From the cell containing the given text, extract its center point as [x, y] coordinate. 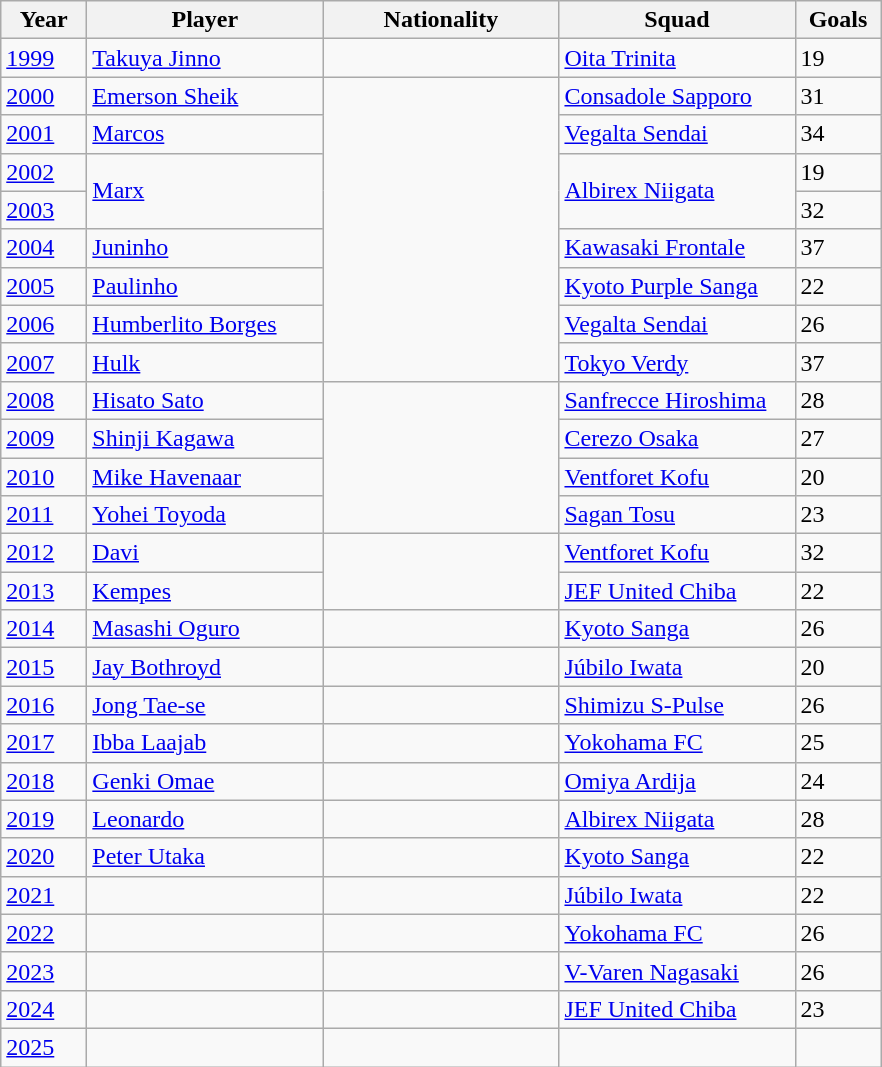
Nationality [441, 20]
Juninho [205, 248]
2023 [44, 971]
2010 [44, 477]
31 [838, 96]
27 [838, 438]
Mike Havenaar [205, 477]
Leonardo [205, 819]
2017 [44, 743]
Humberlito Borges [205, 324]
Masashi Oguro [205, 629]
2002 [44, 172]
Jong Tae-se [205, 705]
Paulinho [205, 286]
2008 [44, 400]
2016 [44, 705]
2009 [44, 438]
2022 [44, 933]
2012 [44, 553]
Takuya Jinno [205, 58]
2007 [44, 362]
1999 [44, 58]
Shinji Kagawa [205, 438]
2001 [44, 134]
Player [205, 20]
2014 [44, 629]
Marcos [205, 134]
Ibba Laajab [205, 743]
2003 [44, 210]
2006 [44, 324]
Yohei Toyoda [205, 515]
Consadole Sapporo [677, 96]
Davi [205, 553]
Sanfrecce Hiroshima [677, 400]
Emerson Sheik [205, 96]
2005 [44, 286]
Tokyo Verdy [677, 362]
Genki Omae [205, 781]
V-Varen Nagasaki [677, 971]
2018 [44, 781]
Kempes [205, 591]
Shimizu S-Pulse [677, 705]
24 [838, 781]
Squad [677, 20]
2000 [44, 96]
2011 [44, 515]
2013 [44, 591]
Sagan Tosu [677, 515]
2004 [44, 248]
Year [44, 20]
Hulk [205, 362]
Hisato Sato [205, 400]
2019 [44, 819]
Kyoto Purple Sanga [677, 286]
25 [838, 743]
Goals [838, 20]
Jay Bothroyd [205, 667]
2025 [44, 1047]
34 [838, 134]
Kawasaki Frontale [677, 248]
Marx [205, 191]
Oita Trinita [677, 58]
Cerezo Osaka [677, 438]
2021 [44, 895]
2015 [44, 667]
Omiya Ardija [677, 781]
2020 [44, 857]
2024 [44, 1009]
Peter Utaka [205, 857]
